Output the [X, Y] coordinate of the center of the cell containing the given text.  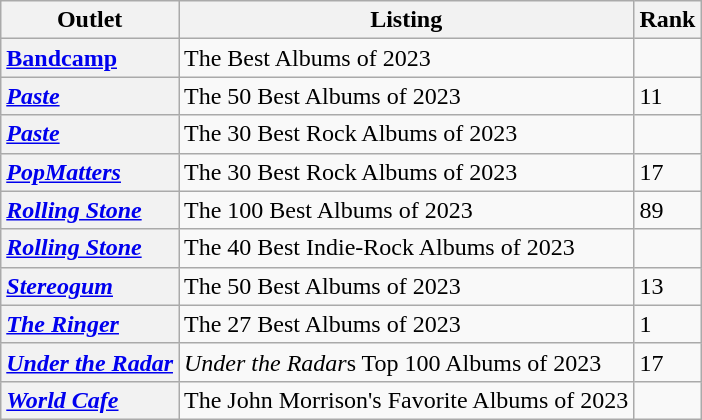
The John Morrison's Favorite Albums of 2023 [406, 400]
13 [668, 286]
1 [668, 324]
World Cafe [90, 400]
PopMatters [90, 172]
The Best Albums of 2023 [406, 58]
The 100 Best Albums of 2023 [406, 210]
The 40 Best Indie-Rock Albums of 2023 [406, 248]
Under the Radar [90, 362]
Listing [406, 20]
Stereogum [90, 286]
89 [668, 210]
The Ringer [90, 324]
Under the Radars Top 100 Albums of 2023 [406, 362]
Outlet [90, 20]
The 27 Best Albums of 2023 [406, 324]
Bandcamp [90, 58]
Rank [668, 20]
11 [668, 96]
